Capture the cell that displays the provided text and extract its (x, y) central coordinate. 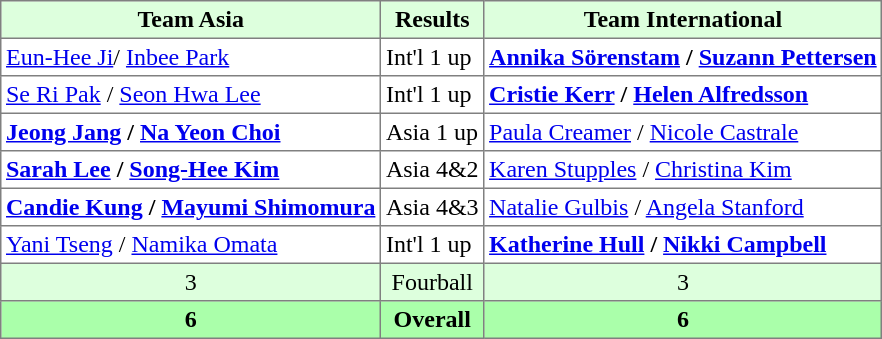
Sarah Lee / Song-Hee Kim (191, 170)
Overall (432, 320)
Team Asia (191, 20)
Asia 4&3 (432, 207)
Eun-Hee Ji/ Inbee Park (191, 57)
Asia 1 up (432, 132)
Katherine Hull / Nikki Campbell (683, 245)
Team International (683, 20)
Fourball (432, 282)
Results (432, 20)
Karen Stupples / Christina Kim (683, 170)
Asia 4&2 (432, 170)
Paula Creamer / Nicole Castrale (683, 132)
Annika Sörenstam / Suzann Pettersen (683, 57)
Jeong Jang / Na Yeon Choi (191, 132)
Natalie Gulbis / Angela Stanford (683, 207)
Se Ri Pak / Seon Hwa Lee (191, 95)
Cristie Kerr / Helen Alfredsson (683, 95)
Candie Kung / Mayumi Shimomura (191, 207)
Yani Tseng / Namika Omata (191, 245)
